Search for the cell housing the specified text and yield its [X, Y] center coordinate. 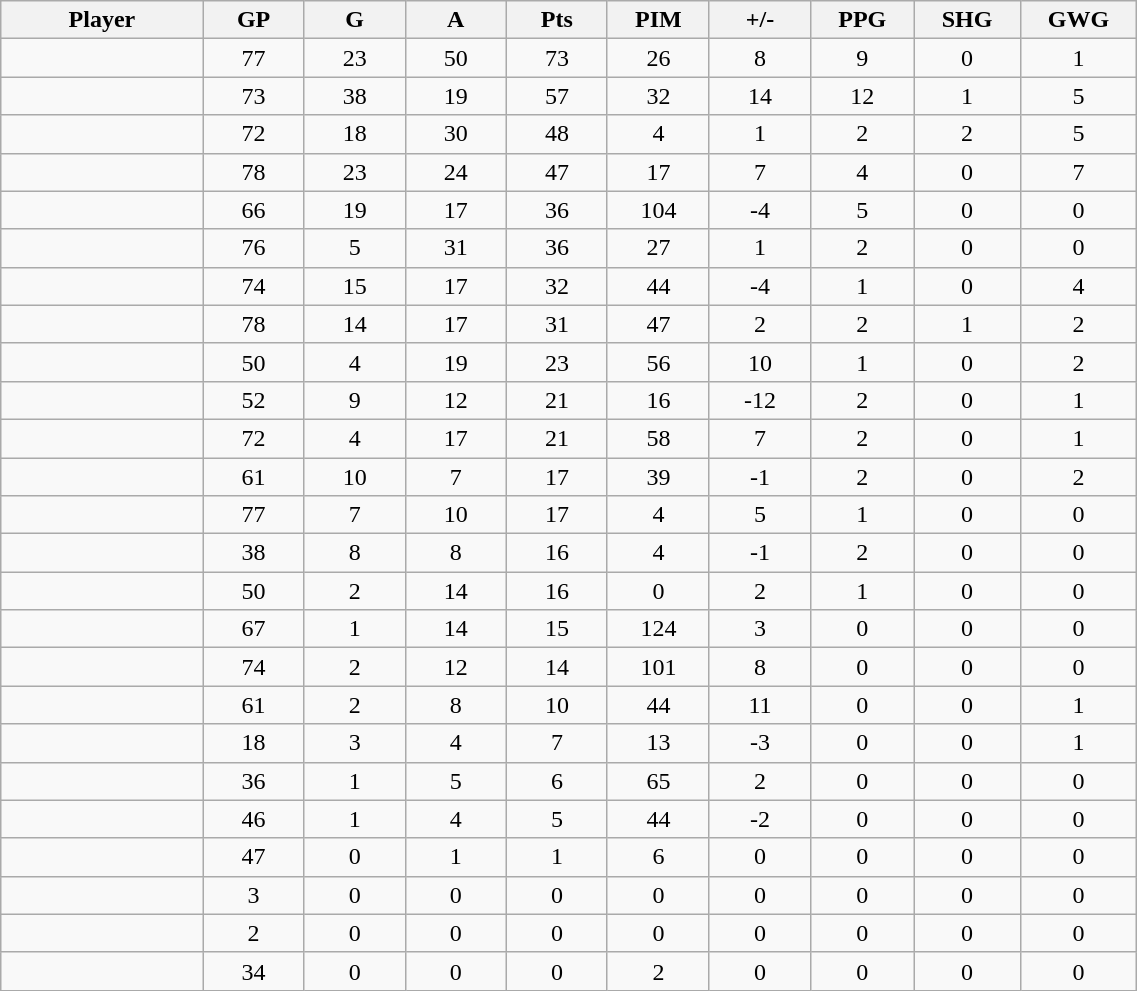
76 [254, 248]
11 [760, 705]
48 [556, 134]
-2 [760, 819]
Player [102, 20]
-12 [760, 400]
39 [658, 477]
+/- [760, 20]
-3 [760, 743]
26 [658, 58]
58 [658, 438]
13 [658, 743]
A [456, 20]
101 [658, 667]
GP [254, 20]
27 [658, 248]
57 [556, 96]
PPG [862, 20]
67 [254, 629]
46 [254, 819]
124 [658, 629]
Pts [556, 20]
GWG [1078, 20]
G [354, 20]
34 [254, 971]
SHG [967, 20]
24 [456, 172]
56 [658, 362]
66 [254, 210]
PIM [658, 20]
104 [658, 210]
65 [658, 781]
52 [254, 400]
30 [456, 134]
